Locate the cell with the specified text and output its [x, y] center coordinate. 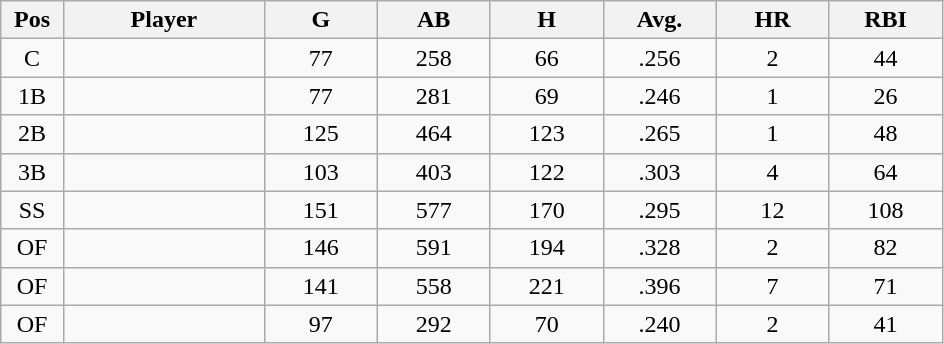
70 [546, 324]
26 [886, 96]
170 [546, 210]
.396 [660, 286]
69 [546, 96]
.265 [660, 134]
41 [886, 324]
Avg. [660, 20]
146 [320, 248]
577 [434, 210]
C [32, 58]
7 [772, 286]
82 [886, 248]
2B [32, 134]
1B [32, 96]
Player [164, 20]
SS [32, 210]
H [546, 20]
71 [886, 286]
44 [886, 58]
141 [320, 286]
194 [546, 248]
4 [772, 172]
151 [320, 210]
281 [434, 96]
.303 [660, 172]
258 [434, 58]
558 [434, 286]
.295 [660, 210]
108 [886, 210]
G [320, 20]
122 [546, 172]
3B [32, 172]
221 [546, 286]
123 [546, 134]
.256 [660, 58]
12 [772, 210]
464 [434, 134]
125 [320, 134]
AB [434, 20]
HR [772, 20]
RBI [886, 20]
66 [546, 58]
97 [320, 324]
64 [886, 172]
103 [320, 172]
.328 [660, 248]
48 [886, 134]
403 [434, 172]
292 [434, 324]
.246 [660, 96]
Pos [32, 20]
591 [434, 248]
.240 [660, 324]
